Search for the cell housing the specified text and yield its [x, y] center coordinate. 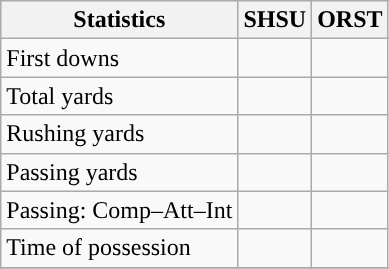
Passing yards [120, 172]
ORST [350, 20]
Statistics [120, 20]
SHSU [275, 20]
Time of possession [120, 248]
First downs [120, 58]
Rushing yards [120, 134]
Passing: Comp–Att–Int [120, 210]
Total yards [120, 96]
